Scan for the cell matching the given text and deliver its (x, y) coordinate at center. 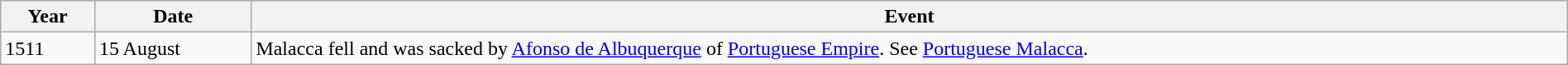
Date (172, 17)
1511 (48, 48)
Year (48, 17)
15 August (172, 48)
Malacca fell and was sacked by Afonso de Albuquerque of Portuguese Empire. See Portuguese Malacca. (910, 48)
Event (910, 17)
